Output the (X, Y) coordinate of the center of the cell containing the given text.  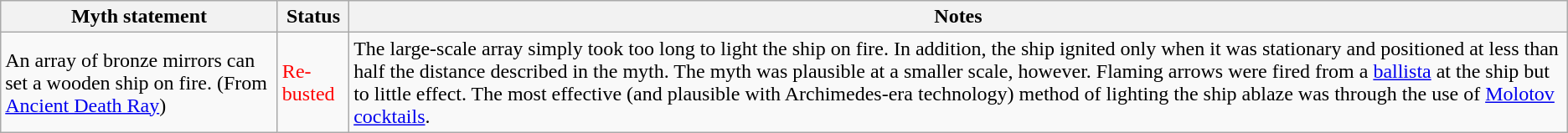
Re-busted (313, 82)
An array of bronze mirrors can set a wooden ship on fire. (From Ancient Death Ray) (139, 82)
Notes (958, 17)
Myth statement (139, 17)
Status (313, 17)
